Scan for the cell matching the given text and deliver its [X, Y] coordinate at center. 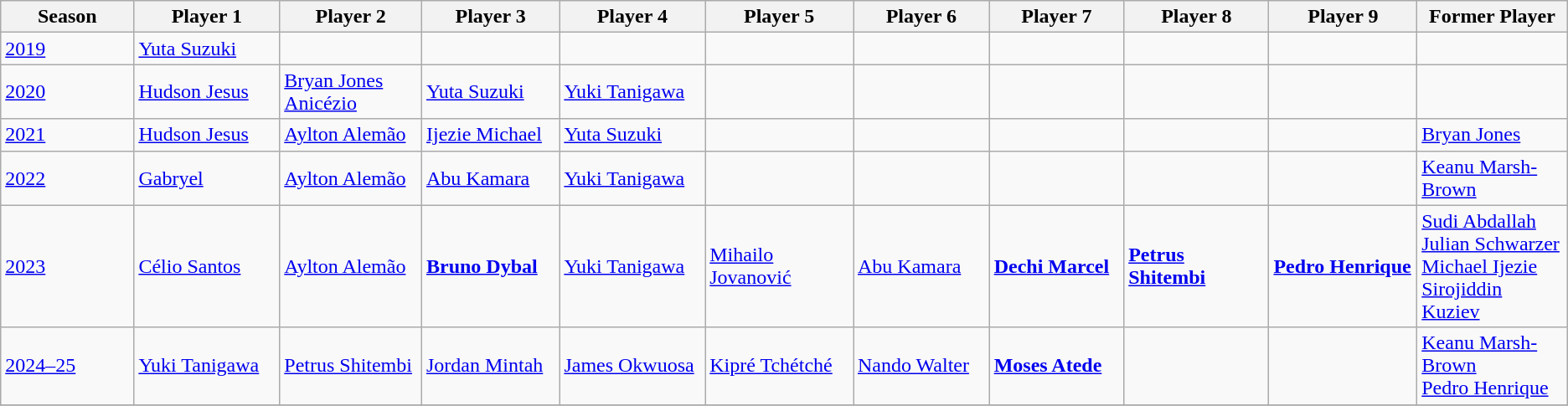
2021 [67, 135]
Nando Walter [921, 366]
Player 9 [1344, 17]
Bruno Dybal [490, 266]
Bryan Jones [1493, 135]
Season [67, 17]
Kipré Tchétché [779, 366]
Former Player [1493, 17]
Pedro Henrique [1344, 266]
Gabryel [207, 177]
Moses Atede [1057, 366]
2023 [67, 266]
Mihailo Jovanović [779, 266]
Célio Santos [207, 266]
Sudi Abdallah Julian Schwarzer Michael Ijezie Sirojiddin Kuziev [1493, 266]
Player 7 [1057, 17]
Ijezie Michael [490, 135]
Keanu Marsh-Brown Pedro Henrique [1493, 366]
Player 8 [1196, 17]
2020 [67, 92]
2024–25 [67, 366]
2022 [67, 177]
Player 2 [351, 17]
Player 5 [779, 17]
Player 1 [207, 17]
Player 4 [632, 17]
Player 3 [490, 17]
Bryan Jones Anicézio [351, 92]
2019 [67, 49]
Jordan Mintah [490, 366]
Dechi Marcel [1057, 266]
Player 6 [921, 17]
Keanu Marsh-Brown [1493, 177]
James Okwuosa [632, 366]
